Return [x, y] of the center of cell containing provided text 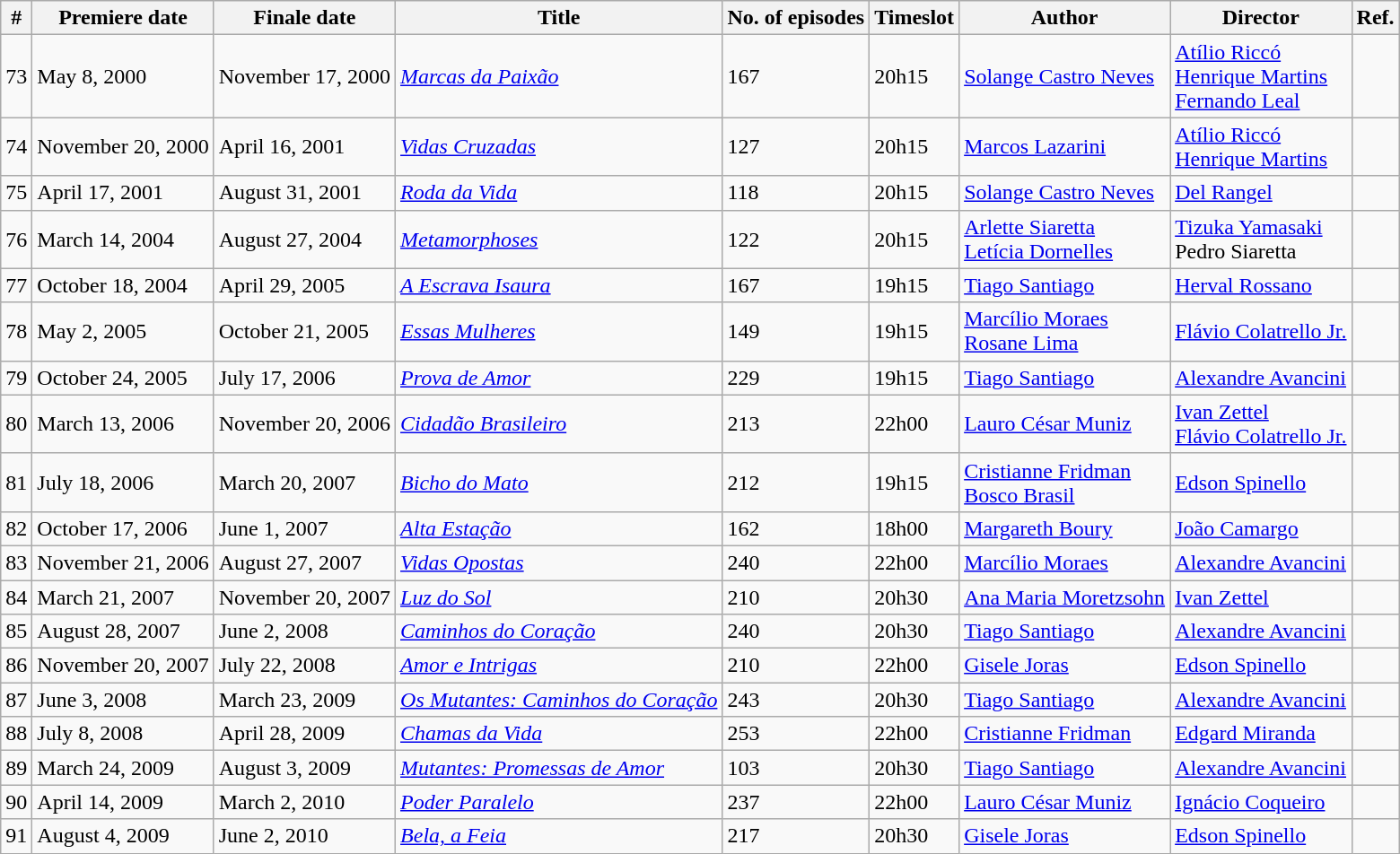
Chamas da Vida [559, 734]
Marcílio Moraes [1064, 562]
November 17, 2000 [304, 76]
João Camargo [1261, 528]
Del Rangel [1261, 193]
Flávio Colatrello Jr. [1261, 332]
Os Mutantes: Caminhos do Coração [559, 700]
122 [796, 239]
# [16, 18]
October 21, 2005 [304, 332]
June 2, 2010 [304, 836]
243 [796, 700]
March 23, 2009 [304, 700]
Essas Mulheres [559, 332]
Herval Rossano [1261, 285]
August 31, 2001 [304, 193]
July 8, 2008 [123, 734]
Ref. [1375, 18]
Atílio RiccóHenrique Martins [1261, 147]
July 22, 2008 [304, 666]
Ivan ZettelFlávio Colatrello Jr. [1261, 423]
217 [796, 836]
June 1, 2007 [304, 528]
March 20, 2007 [304, 483]
October 24, 2005 [123, 378]
Prova de Amor [559, 378]
Cidadão Brasileiro [559, 423]
May 2, 2005 [123, 332]
88 [16, 734]
Amor e Intrigas [559, 666]
August 27, 2007 [304, 562]
90 [16, 802]
No. of episodes [796, 18]
April 29, 2005 [304, 285]
Vidas Cruzadas [559, 147]
213 [796, 423]
Author [1064, 18]
118 [796, 193]
Finale date [304, 18]
Cristianne Fridman [1064, 734]
85 [16, 632]
March 2, 2010 [304, 802]
Cristianne FridmanBosco Brasil [1064, 483]
October 18, 2004 [123, 285]
August 27, 2004 [304, 239]
Alta Estação [559, 528]
Title [559, 18]
Marcílio MoraesRosane Lima [1064, 332]
87 [16, 700]
March 21, 2007 [123, 597]
Bicho do Mato [559, 483]
May 8, 2000 [123, 76]
Bela, a Feia [559, 836]
A Escrava Isaura [559, 285]
October 17, 2006 [123, 528]
November 20, 2000 [123, 147]
March 24, 2009 [123, 768]
November 21, 2006 [123, 562]
82 [16, 528]
89 [16, 768]
April 16, 2001 [304, 147]
July 17, 2006 [304, 378]
162 [796, 528]
Vidas Opostas [559, 562]
149 [796, 332]
Ana Maria Moretzsohn [1064, 597]
77 [16, 285]
76 [16, 239]
August 28, 2007 [123, 632]
74 [16, 147]
75 [16, 193]
212 [796, 483]
Edgard Miranda [1261, 734]
April 28, 2009 [304, 734]
April 17, 2001 [123, 193]
73 [16, 76]
Atílio RiccóHenrique MartinsFernando Leal [1261, 76]
Margareth Boury [1064, 528]
229 [796, 378]
Ignácio Coqueiro [1261, 802]
Poder Paralelo [559, 802]
Caminhos do Coração [559, 632]
80 [16, 423]
79 [16, 378]
83 [16, 562]
June 2, 2008 [304, 632]
Tizuka YamasakiPedro Siaretta [1261, 239]
86 [16, 666]
103 [796, 768]
Mutantes: Promessas de Amor [559, 768]
Metamorphoses [559, 239]
Ivan Zettel [1261, 597]
Marcos Lazarini [1064, 147]
237 [796, 802]
Luz do Sol [559, 597]
March 14, 2004 [123, 239]
August 3, 2009 [304, 768]
Premiere date [123, 18]
91 [16, 836]
Timeslot [914, 18]
Arlette SiarettaLetícia Dornelles [1064, 239]
Roda da Vida [559, 193]
Director [1261, 18]
March 13, 2006 [123, 423]
August 4, 2009 [123, 836]
18h00 [914, 528]
April 14, 2009 [123, 802]
Marcas da Paixão [559, 76]
78 [16, 332]
127 [796, 147]
November 20, 2006 [304, 423]
81 [16, 483]
July 18, 2006 [123, 483]
June 3, 2008 [123, 700]
84 [16, 597]
253 [796, 734]
